Return (x, y) of the center of cell containing provided text 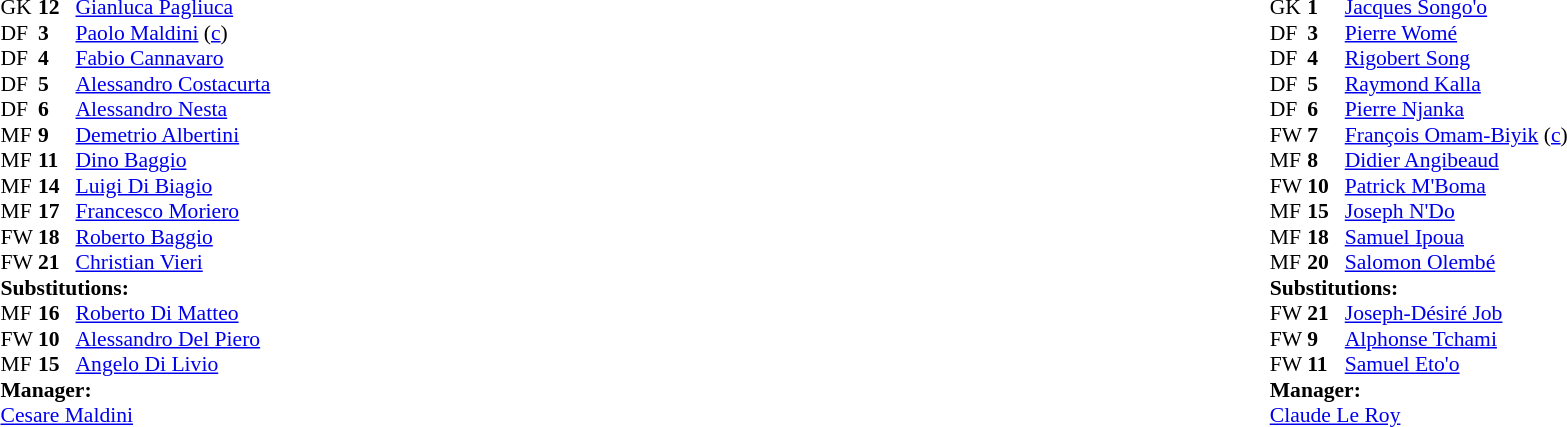
Alessandro Costacurta (174, 84)
Alessandro Del Piero (174, 339)
Francesco Moriero (174, 211)
Christian Vieri (174, 263)
Angelo Di Livio (174, 365)
Alessandro Nesta (174, 109)
17 (57, 211)
Roberto Baggio (174, 237)
8 (1326, 161)
Paolo Maldini (c) (174, 33)
14 (57, 186)
Demetrio Albertini (174, 135)
Dino Baggio (174, 161)
16 (57, 313)
Manager: (135, 390)
Fabio Cannavaro (174, 59)
Luigi Di Biagio (174, 186)
7 (1326, 135)
Roberto Di Matteo (174, 313)
20 (1326, 263)
Substitutions: (135, 288)
